Output the [x, y] coordinate of the center of the cell containing the given text.  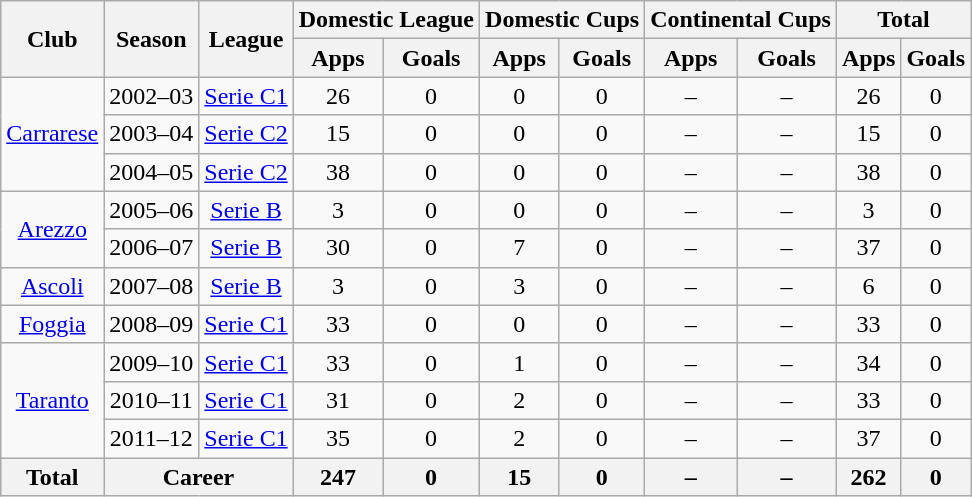
Carrarese [52, 134]
34 [868, 362]
Domestic Cups [562, 20]
247 [338, 477]
2005–06 [152, 210]
2008–09 [152, 324]
31 [338, 400]
2007–08 [152, 286]
Continental Cups [741, 20]
2006–07 [152, 248]
Season [152, 39]
30 [338, 248]
2003–04 [152, 134]
Career [198, 477]
1 [520, 362]
35 [338, 438]
7 [520, 248]
262 [868, 477]
2002–03 [152, 96]
Ascoli [52, 286]
6 [868, 286]
League [246, 39]
Club [52, 39]
Arezzo [52, 229]
Foggia [52, 324]
2010–11 [152, 400]
2011–12 [152, 438]
Domestic League [386, 20]
2004–05 [152, 172]
2009–10 [152, 362]
Taranto [52, 400]
